Pinpoint the cell where the given text exists, returning its [X, Y] midpoint coordinate. 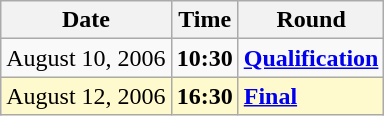
August 12, 2006 [86, 96]
16:30 [204, 96]
Time [204, 20]
Qualification [311, 58]
Round [311, 20]
Final [311, 96]
August 10, 2006 [86, 58]
10:30 [204, 58]
Date [86, 20]
